Detect which cell encompasses the target text, then output its (x, y) center coordinate. 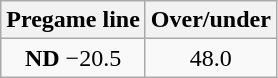
ND −20.5 (74, 58)
Pregame line (74, 20)
Over/under (210, 20)
48.0 (210, 58)
